For the text-containing cell, return its midpoint in [X, Y] coordinate format. 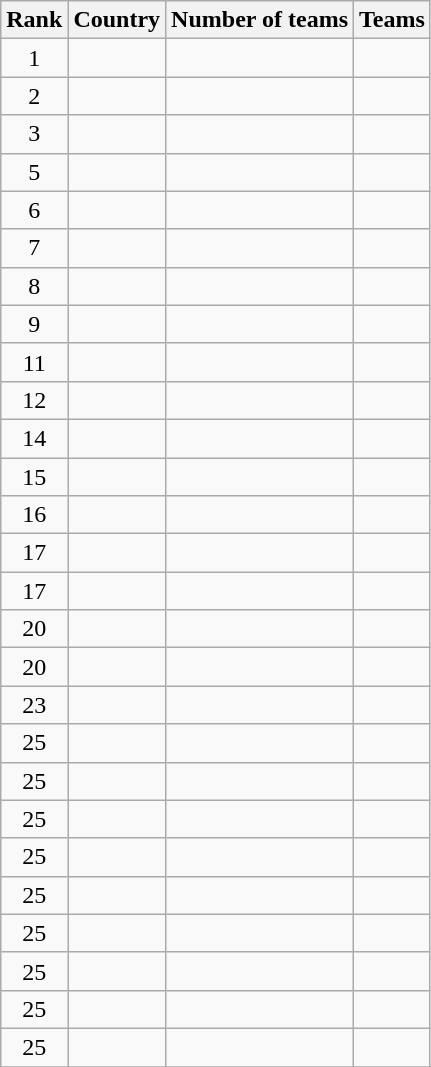
6 [34, 210]
2 [34, 96]
Rank [34, 20]
1 [34, 58]
Number of teams [260, 20]
9 [34, 324]
Teams [392, 20]
3 [34, 134]
16 [34, 515]
14 [34, 438]
12 [34, 400]
7 [34, 248]
23 [34, 705]
8 [34, 286]
5 [34, 172]
Country [117, 20]
11 [34, 362]
15 [34, 477]
